Capture the cell that displays the provided text and extract its (x, y) central coordinate. 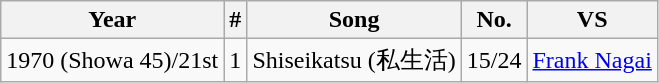
Frank Nagai (592, 60)
Song (354, 20)
No. (494, 20)
Year (112, 20)
1970 (Showa 45)/21st (112, 60)
1 (236, 60)
15/24 (494, 60)
# (236, 20)
Shiseikatsu (私生活) (354, 60)
VS (592, 20)
